Return (x, y) of the center of cell containing provided text 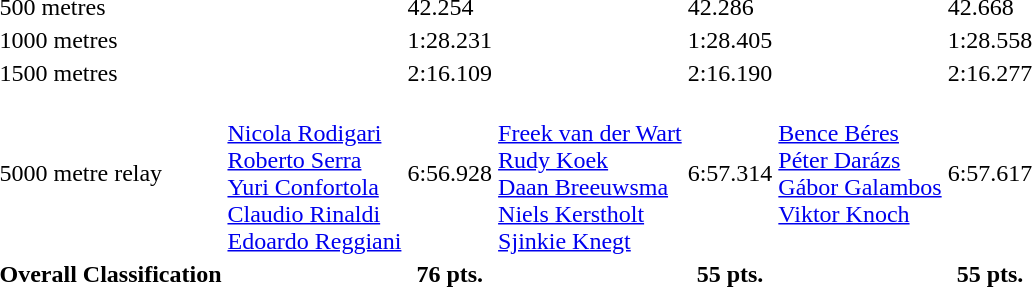
2:16.109 (450, 73)
6:56.928 (450, 174)
1:28.405 (730, 40)
Nicola RodigariRoberto SerraYuri ConfortolaClaudio RinaldiEdoardo Reggiani (314, 174)
Bence BéresPéter DarázsGábor GalambosViktor Knoch (860, 174)
Freek van der WartRudy KoekDaan BreeuwsmaNiels KerstholtSjinkie Knegt (590, 174)
6:57.314 (730, 174)
2:16.190 (730, 73)
1:28.231 (450, 40)
